Detect which cell encompasses the target text, then output its [x, y] center coordinate. 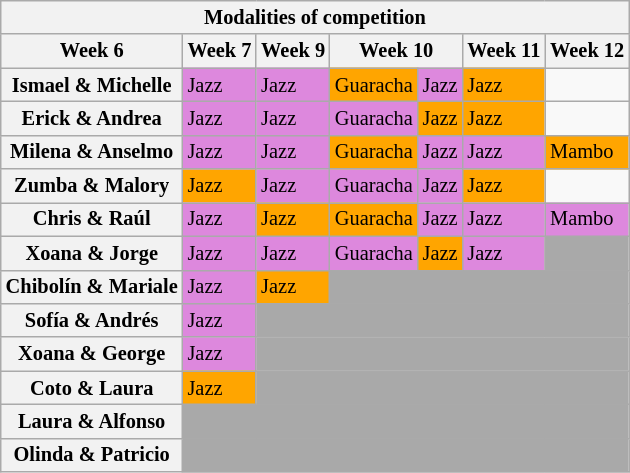
Week 6 [92, 51]
Ismael & Michelle [92, 85]
Laura & Alfonso [92, 421]
Week 12 [587, 51]
Sofía & Andrés [92, 320]
Xoana & George [92, 354]
Milena & Anselmo [92, 152]
Erick & Andrea [92, 118]
Olinda & Patricio [92, 455]
Chris & Raúl [92, 219]
Week 11 [504, 51]
Modalities of competition [315, 17]
Week 9 [293, 51]
Coto & Laura [92, 388]
Week 10 [396, 51]
Xoana & Jorge [92, 253]
Chibolín & Mariale [92, 287]
Week 7 [220, 51]
Zumba & Malory [92, 186]
